Return the (x, y) coordinate for the center point of the cell that contains the specified text.  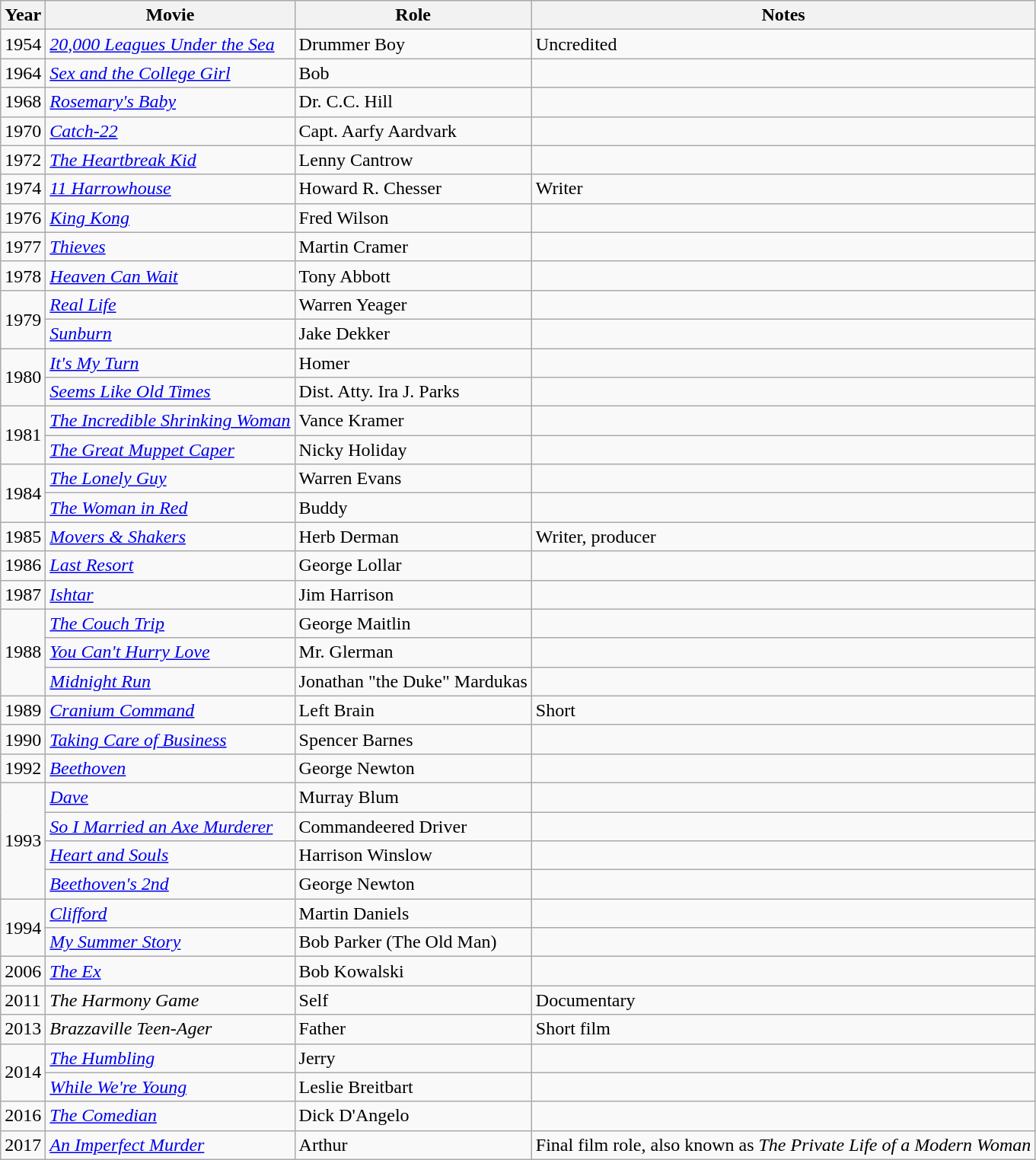
Short film (783, 1029)
Jim Harrison (413, 594)
Dr. C.C. Hill (413, 102)
Short (783, 710)
1994 (23, 928)
2013 (23, 1029)
Fred Wilson (413, 218)
Beethoven (171, 768)
Warren Yeager (413, 304)
1993 (23, 840)
1986 (23, 566)
Jonathan "the Duke" Mardukas (413, 681)
Self (413, 1000)
Murray Blum (413, 797)
Heart and Souls (171, 856)
Clifford (171, 913)
It's My Turn (171, 363)
While We're Young (171, 1087)
The Heartbreak Kid (171, 160)
Nicky Holiday (413, 450)
Father (413, 1029)
Arthur (413, 1145)
Martin Cramer (413, 247)
1974 (23, 189)
The Woman in Red (171, 508)
2011 (23, 1000)
2006 (23, 971)
2014 (23, 1072)
Warren Evans (413, 479)
Rosemary's Baby (171, 102)
1970 (23, 131)
Tony Abbott (413, 276)
1984 (23, 493)
1987 (23, 594)
1978 (23, 276)
Thieves (171, 247)
Leslie Breitbart (413, 1087)
Role (413, 15)
1954 (23, 44)
The Comedian (171, 1116)
An Imperfect Murder (171, 1145)
1992 (23, 768)
Herb Derman (413, 537)
Final film role, also known as The Private Life of a Modern Woman (783, 1145)
Dave (171, 797)
George Lollar (413, 566)
Brazzaville Teen-Ager (171, 1029)
Catch-22 (171, 131)
Spencer Barnes (413, 739)
Real Life (171, 304)
Uncredited (783, 44)
Heaven Can Wait (171, 276)
Homer (413, 363)
So I Married an Axe Murderer (171, 826)
11 Harrowhouse (171, 189)
20,000 Leagues Under the Sea (171, 44)
Jake Dekker (413, 333)
1988 (23, 652)
The Lonely Guy (171, 479)
Commandeered Driver (413, 826)
The Harmony Game (171, 1000)
1968 (23, 102)
1989 (23, 710)
George Maitlin (413, 623)
Movers & Shakers (171, 537)
Writer, producer (783, 537)
King Kong (171, 218)
Jerry (413, 1058)
1980 (23, 378)
Last Resort (171, 566)
The Ex (171, 971)
1964 (23, 73)
Sex and the College Girl (171, 73)
1985 (23, 537)
Left Brain (413, 710)
2017 (23, 1145)
Dist. Atty. Ira J. Parks (413, 392)
Writer (783, 189)
1981 (23, 435)
Sunburn (171, 333)
1976 (23, 218)
1977 (23, 247)
1972 (23, 160)
Beethoven's 2nd (171, 884)
The Couch Trip (171, 623)
Dick D'Angelo (413, 1116)
Year (23, 15)
Midnight Run (171, 681)
Movie (171, 15)
Capt. Aarfy Aardvark (413, 131)
My Summer Story (171, 942)
Documentary (783, 1000)
Notes (783, 15)
Taking Care of Business (171, 739)
Drummer Boy (413, 44)
The Incredible Shrinking Woman (171, 421)
2016 (23, 1116)
You Can't Hurry Love (171, 652)
The Humbling (171, 1058)
Mr. Glerman (413, 652)
1990 (23, 739)
Bob Parker (The Old Man) (413, 942)
Buddy (413, 508)
Vance Kramer (413, 421)
1979 (23, 319)
Seems Like Old Times (171, 392)
Bob Kowalski (413, 971)
Bob (413, 73)
The Great Muppet Caper (171, 450)
Martin Daniels (413, 913)
Harrison Winslow (413, 856)
Cranium Command (171, 710)
Ishtar (171, 594)
Howard R. Chesser (413, 189)
Lenny Cantrow (413, 160)
